Scan for the cell matching the given text and deliver its (X, Y) coordinate at center. 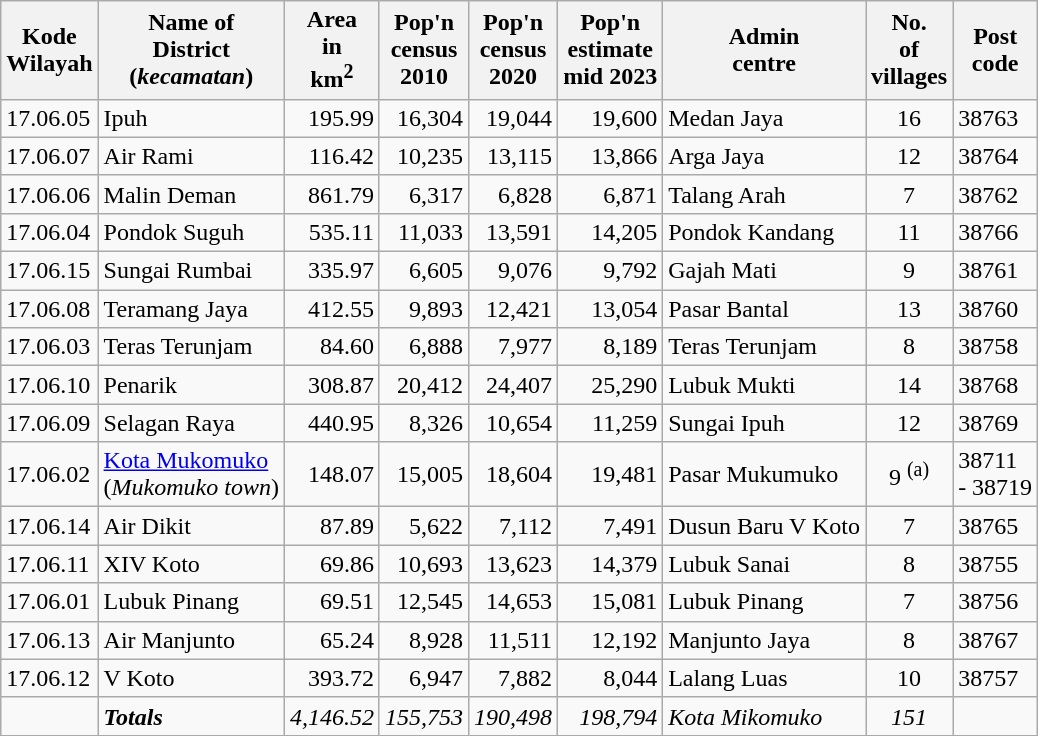
7,491 (610, 526)
38760 (996, 309)
17.06.09 (50, 423)
13,591 (514, 232)
38768 (996, 385)
195.99 (332, 118)
24,407 (514, 385)
11,511 (514, 640)
335.97 (332, 271)
6,888 (424, 347)
Kota Mikomuko (764, 716)
13 (910, 309)
10 (910, 678)
19,044 (514, 118)
8,326 (424, 423)
13,115 (514, 156)
Penarik (191, 385)
12,192 (610, 640)
10,693 (424, 564)
Talang Arah (764, 194)
20,412 (424, 385)
V Koto (191, 678)
69.86 (332, 564)
17.06.15 (50, 271)
11,259 (610, 423)
Dusun Baru V Koto (764, 526)
Selagan Raya (191, 423)
Manjunto Jaya (764, 640)
17.06.12 (50, 678)
15,005 (424, 474)
17.06.11 (50, 564)
198,794 (610, 716)
7,112 (514, 526)
15,081 (610, 602)
17.06.07 (50, 156)
38711- 38719 (996, 474)
Pasar Bantal (764, 309)
XIV Koto (191, 564)
Pasar Mukumuko (764, 474)
10,235 (424, 156)
17.06.04 (50, 232)
9 (a) (910, 474)
12,545 (424, 602)
116.42 (332, 156)
9,792 (610, 271)
65.24 (332, 640)
38761 (996, 271)
38756 (996, 602)
Pondok Suguh (191, 232)
18,604 (514, 474)
Ipuh (191, 118)
38758 (996, 347)
13,054 (610, 309)
17.06.08 (50, 309)
17.06.13 (50, 640)
9,076 (514, 271)
38762 (996, 194)
Gajah Mati (764, 271)
6,947 (424, 678)
148.07 (332, 474)
Air Rami (191, 156)
308.87 (332, 385)
8,044 (610, 678)
440.95 (332, 423)
14 (910, 385)
Sungai Ipuh (764, 423)
10,654 (514, 423)
38766 (996, 232)
393.72 (332, 678)
17.06.06 (50, 194)
No.ofvillages (910, 50)
14,379 (610, 564)
38764 (996, 156)
9,893 (424, 309)
7,977 (514, 347)
412.55 (332, 309)
6,317 (424, 194)
38755 (996, 564)
8,189 (610, 347)
6,605 (424, 271)
38769 (996, 423)
Medan Jaya (764, 118)
Teramang Jaya (191, 309)
17.06.14 (50, 526)
Sungai Rumbai (191, 271)
11 (910, 232)
38765 (996, 526)
17.06.02 (50, 474)
38767 (996, 640)
Lalang Luas (764, 678)
190,498 (514, 716)
Air Dikit (191, 526)
Admincentre (764, 50)
Pop'ncensus2020 (514, 50)
5,622 (424, 526)
16,304 (424, 118)
Arga Jaya (764, 156)
Lubuk Sanai (764, 564)
Kode Wilayah (50, 50)
155,753 (424, 716)
84.60 (332, 347)
17.06.01 (50, 602)
6,871 (610, 194)
Totals (191, 716)
87.89 (332, 526)
19,481 (610, 474)
861.79 (332, 194)
25,290 (610, 385)
17.06.03 (50, 347)
Lubuk Mukti (764, 385)
Pop'ncensus2010 (424, 50)
12,421 (514, 309)
Areain km2 (332, 50)
8,928 (424, 640)
17.06.05 (50, 118)
17.06.10 (50, 385)
535.11 (332, 232)
9 (910, 271)
11,033 (424, 232)
14,653 (514, 602)
Name ofDistrict(kecamatan) (191, 50)
4,146.52 (332, 716)
19,600 (610, 118)
Pondok Kandang (764, 232)
13,623 (514, 564)
Postcode (996, 50)
Pop'nestimatemid 2023 (610, 50)
Air Manjunto (191, 640)
14,205 (610, 232)
13,866 (610, 156)
38757 (996, 678)
151 (910, 716)
Malin Deman (191, 194)
7,882 (514, 678)
69.51 (332, 602)
16 (910, 118)
6,828 (514, 194)
38763 (996, 118)
Kota Mukomuko (Mukomuko town) (191, 474)
